Detect which cell encompasses the target text, then output its [X, Y] center coordinate. 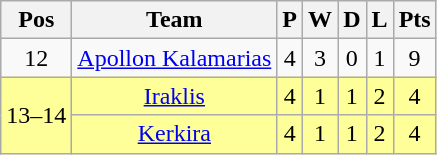
3 [320, 58]
P [290, 20]
12 [36, 58]
Kerkira [174, 134]
0 [352, 58]
Apollon Kalamarias [174, 58]
D [352, 20]
13–14 [36, 115]
Team [174, 20]
L [380, 20]
Pts [414, 20]
W [320, 20]
9 [414, 58]
Iraklis [174, 96]
Pos [36, 20]
